Scan for the cell matching the given text and deliver its (X, Y) coordinate at center. 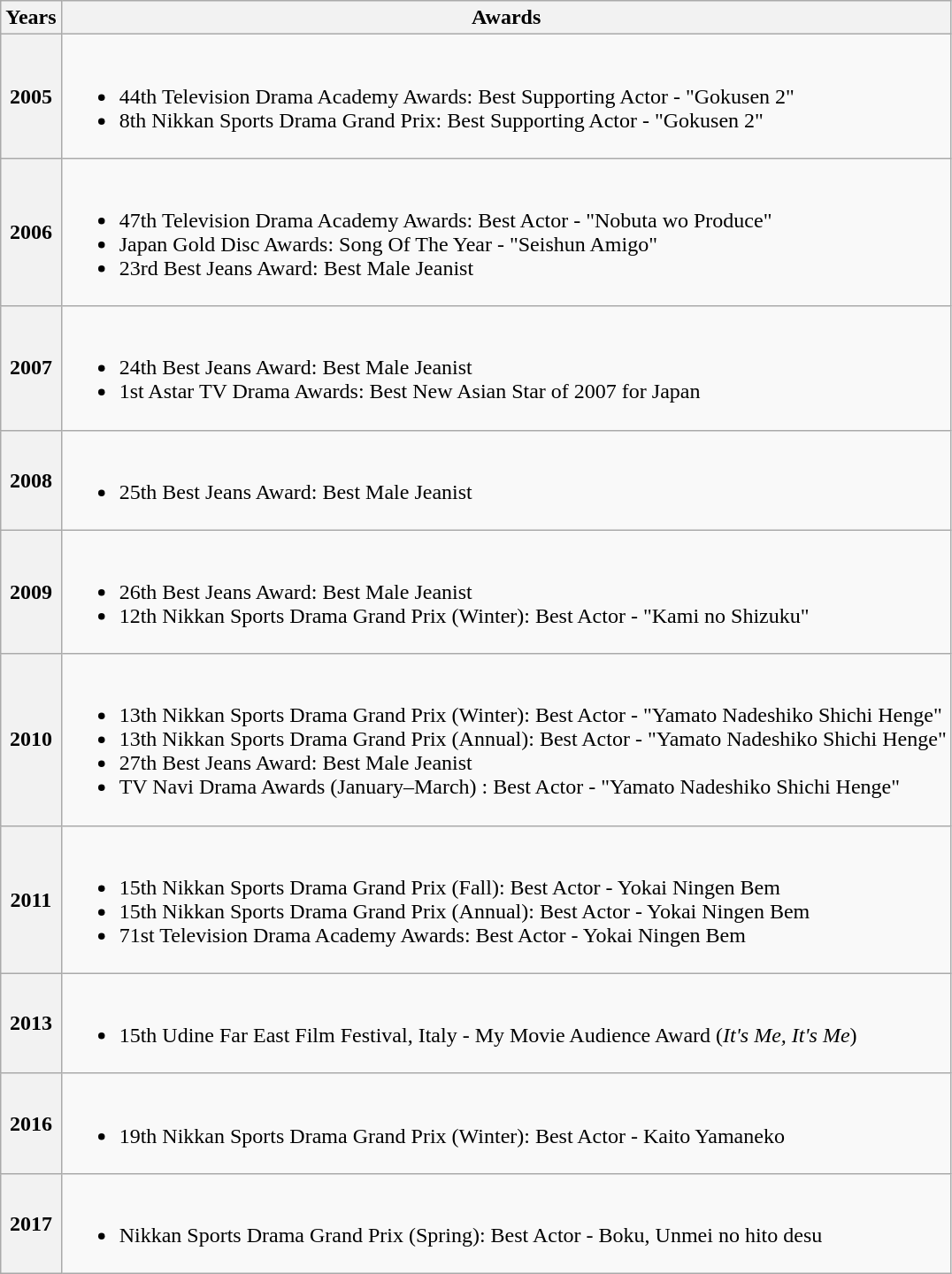
2006 (31, 232)
15th Udine Far East Film Festival, Italy - My Movie Audience Award (It's Me, It's Me) (506, 1023)
25th Best Jeans Award: Best Male Jeanist (506, 480)
19th Nikkan Sports Drama Grand Prix (Winter): Best Actor - Kaito Yamaneko (506, 1124)
2017 (31, 1223)
Years (31, 18)
Awards (506, 18)
2005 (31, 96)
26th Best Jeans Award: Best Male Jeanist12th Nikkan Sports Drama Grand Prix (Winter): Best Actor - "Kami no Shizuku" (506, 592)
2007 (31, 368)
2016 (31, 1124)
2009 (31, 592)
2010 (31, 740)
2008 (31, 480)
2011 (31, 899)
Nikkan Sports Drama Grand Prix (Spring): Best Actor - Boku, Unmei no hito desu (506, 1223)
24th Best Jeans Award: Best Male Jeanist1st Astar TV Drama Awards: Best New Asian Star of 2007 for Japan (506, 368)
44th Television Drama Academy Awards: Best Supporting Actor - "Gokusen 2"8th Nikkan Sports Drama Grand Prix: Best Supporting Actor - "Gokusen 2" (506, 96)
2013 (31, 1023)
